Extract the [X, Y] coordinate from the center of the cell holding the provided text.  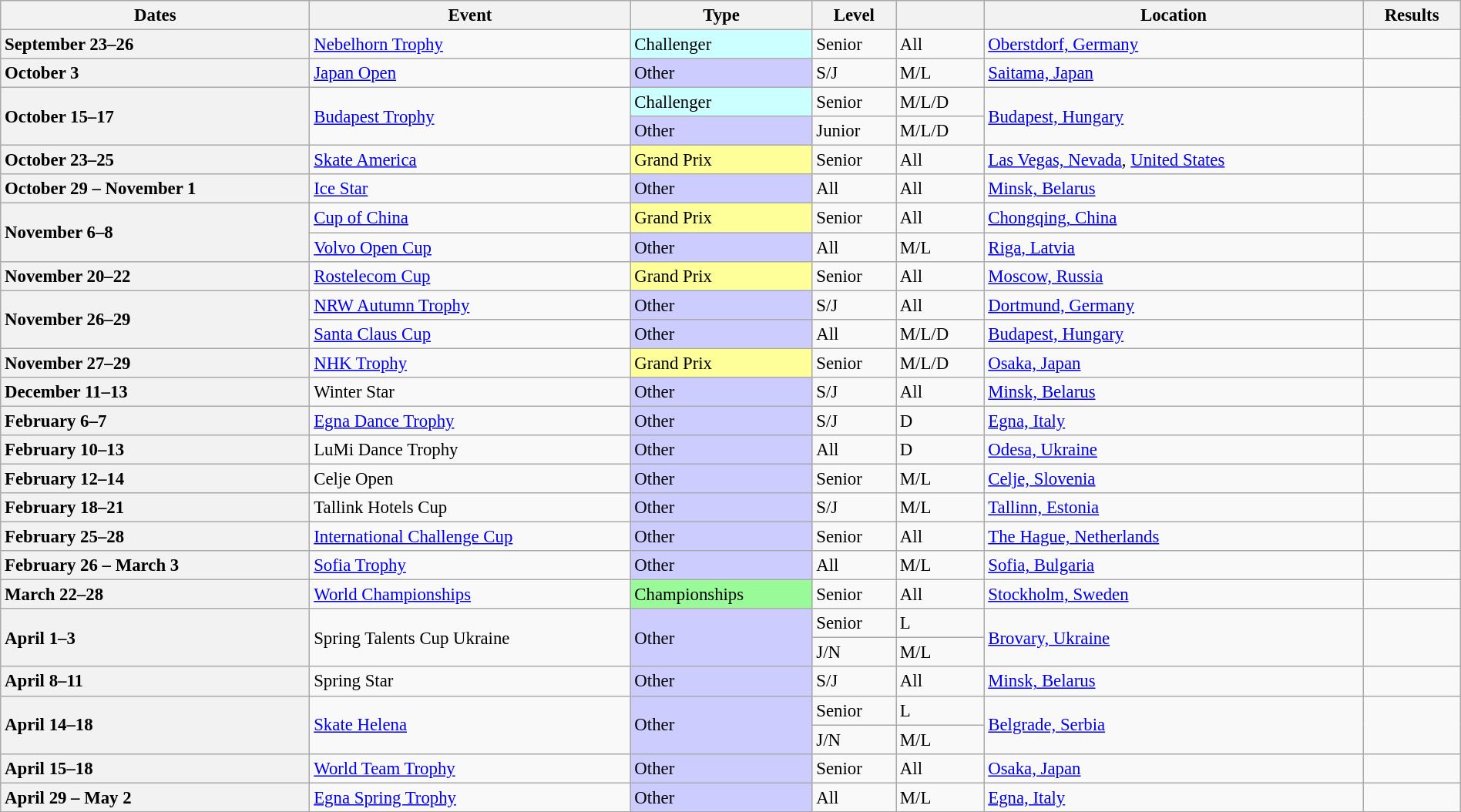
Volvo Open Cup [470, 247]
Results [1412, 15]
Winter Star [470, 392]
February 6–7 [156, 421]
Spring Star [470, 682]
The Hague, Netherlands [1174, 537]
December 11–13 [156, 392]
November 20–22 [156, 276]
February 25–28 [156, 537]
Celje Open [470, 478]
February 12–14 [156, 478]
Dortmund, Germany [1174, 305]
April 15–18 [156, 768]
October 29 – November 1 [156, 189]
Moscow, Russia [1174, 276]
October 3 [156, 73]
Brovary, Ukraine [1174, 638]
Oberstdorf, Germany [1174, 45]
September 23–26 [156, 45]
Dates [156, 15]
Egna Dance Trophy [470, 421]
Celje, Slovenia [1174, 478]
World Championships [470, 595]
Rostelecom Cup [470, 276]
November 6–8 [156, 233]
Stockholm, Sweden [1174, 595]
Championships [721, 595]
Sofia, Bulgaria [1174, 565]
Ice Star [470, 189]
Odesa, Ukraine [1174, 450]
Type [721, 15]
Saitama, Japan [1174, 73]
February 10–13 [156, 450]
NRW Autumn Trophy [470, 305]
April 14–18 [156, 724]
November 27–29 [156, 363]
Cup of China [470, 218]
Skate Helena [470, 724]
April 8–11 [156, 682]
Las Vegas, Nevada, United States [1174, 160]
March 22–28 [156, 595]
October 23–25 [156, 160]
NHK Trophy [470, 363]
Junior [854, 131]
Skate America [470, 160]
Egna Spring Trophy [470, 797]
February 18–21 [156, 508]
April 29 – May 2 [156, 797]
Sofia Trophy [470, 565]
World Team Trophy [470, 768]
Level [854, 15]
Tallinn, Estonia [1174, 508]
International Challenge Cup [470, 537]
February 26 – March 3 [156, 565]
Riga, Latvia [1174, 247]
Nebelhorn Trophy [470, 45]
Tallink Hotels Cup [470, 508]
Spring Talents Cup Ukraine [470, 638]
Belgrade, Serbia [1174, 724]
Japan Open [470, 73]
Santa Claus Cup [470, 334]
Chongqing, China [1174, 218]
Location [1174, 15]
October 15–17 [156, 117]
LuMi Dance Trophy [470, 450]
Event [470, 15]
November 26–29 [156, 319]
April 1–3 [156, 638]
Budapest Trophy [470, 117]
